Scan for the cell matching the given text and deliver its (X, Y) coordinate at center. 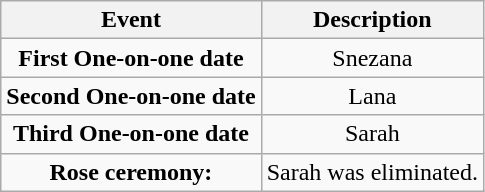
Sarah (372, 134)
Snezana (372, 58)
Second One-on-one date (131, 96)
Sarah was eliminated. (372, 172)
Lana (372, 96)
Description (372, 20)
Event (131, 20)
Rose ceremony: (131, 172)
First One-on-one date (131, 58)
Third One-on-one date (131, 134)
